Pinpoint the cell where the given text exists, returning its [x, y] midpoint coordinate. 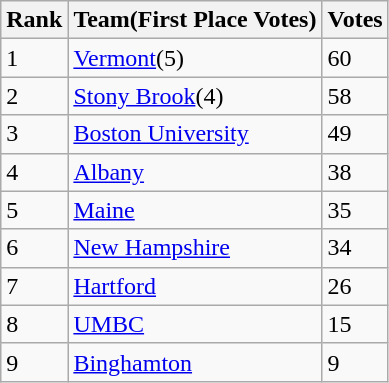
1 [34, 58]
34 [355, 248]
Binghamton [195, 362]
Hartford [195, 286]
New Hampshire [195, 248]
38 [355, 172]
Boston University [195, 134]
58 [355, 96]
UMBC [195, 324]
35 [355, 210]
8 [34, 324]
Rank [34, 20]
15 [355, 324]
Team(First Place Votes) [195, 20]
Albany [195, 172]
Votes [355, 20]
Stony Brook(4) [195, 96]
26 [355, 286]
6 [34, 248]
60 [355, 58]
7 [34, 286]
3 [34, 134]
5 [34, 210]
2 [34, 96]
49 [355, 134]
4 [34, 172]
Vermont(5) [195, 58]
Maine [195, 210]
